Extract the [X, Y] coordinate from the center of the cell holding the provided text.  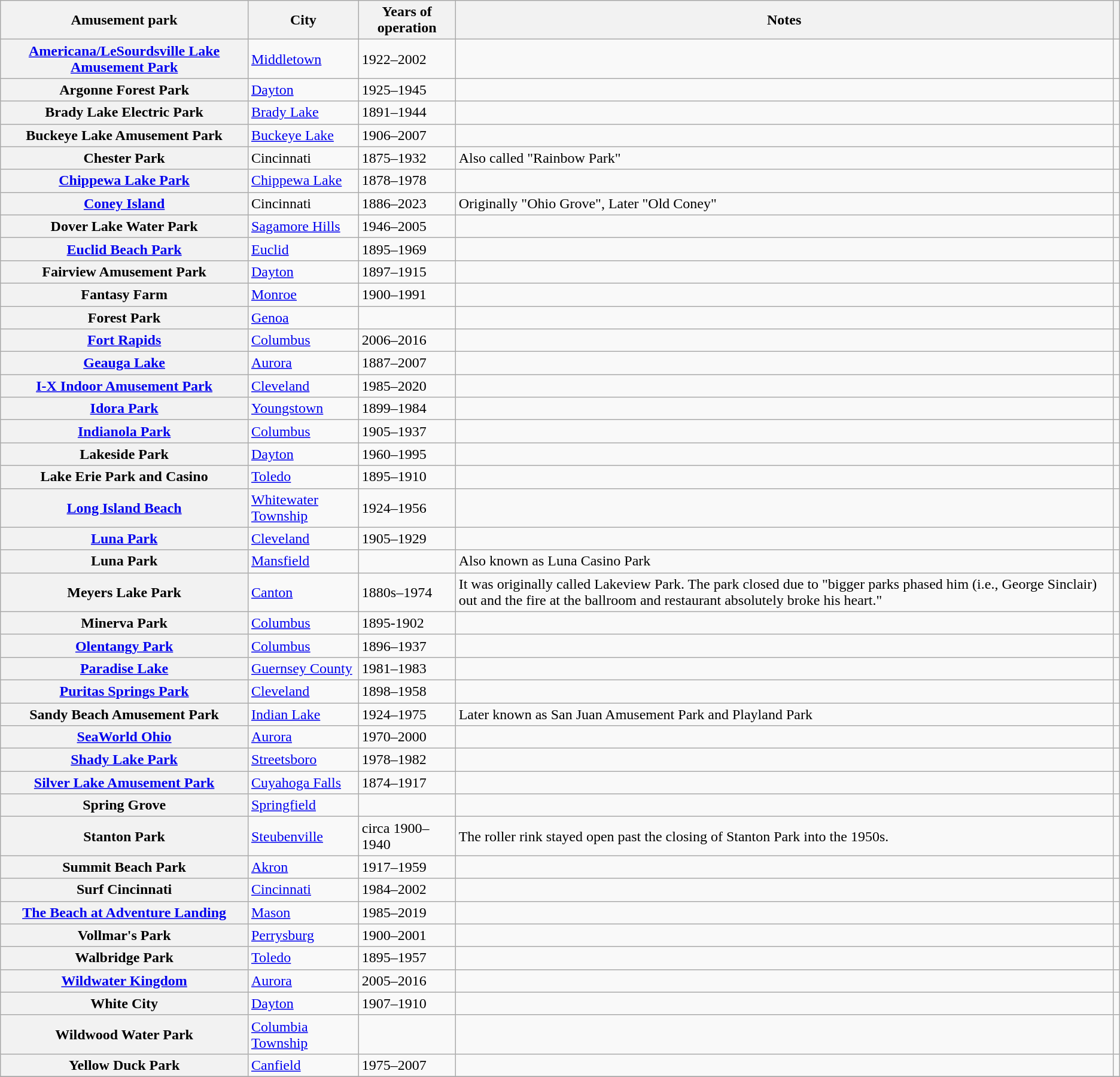
1924–1975 [407, 714]
Canfield [303, 1065]
circa 1900–1940 [407, 836]
Years of operation [407, 20]
Vollmar's Park [124, 935]
Minerva Park [124, 623]
Later known as San Juan Amusement Park and Playland Park [784, 714]
Notes [784, 20]
1891–1944 [407, 112]
2005–2016 [407, 981]
Idora Park [124, 409]
Springfield [303, 805]
Puritas Springs Park [124, 691]
Wildwater Kingdom [124, 981]
Wildwood Water Park [124, 1034]
1907–1910 [407, 1003]
Also known as Luna Casino Park [784, 561]
1895-1902 [407, 623]
Columbia Township [303, 1034]
Euclid [303, 249]
Geauga Lake [124, 363]
1897–1915 [407, 272]
Monroe [303, 294]
Meyers Lake Park [124, 592]
1946–2005 [407, 226]
Middletown [303, 59]
1922–2002 [407, 59]
Spring Grove [124, 805]
Originally "Ohio Grove", Later "Old Coney" [784, 203]
1895–1910 [407, 477]
2006–2016 [407, 340]
1887–2007 [407, 363]
1924–1956 [407, 507]
1905–1937 [407, 431]
White City [124, 1003]
1895–1957 [407, 958]
1900–1991 [407, 294]
Whitewater Township [303, 507]
1917–1959 [407, 867]
Americana/LeSourdsville Lake Amusement Park [124, 59]
Surf Cincinnati [124, 890]
1970–2000 [407, 737]
Steubenville [303, 836]
Long Island Beach [124, 507]
Coney Island [124, 203]
1878–1978 [407, 181]
City [303, 20]
Canton [303, 592]
Buckeye Lake Amusement Park [124, 135]
Argonne Forest Park [124, 90]
Chippewa Lake Park [124, 181]
Walbridge Park [124, 958]
The roller rink stayed open past the closing of Stanton Park into the 1950s. [784, 836]
Chippewa Lake [303, 181]
Silver Lake Amusement Park [124, 783]
Amusement park [124, 20]
Yellow Duck Park [124, 1065]
Chester Park [124, 158]
Guernsey County [303, 668]
Stanton Park [124, 836]
1925–1945 [407, 90]
1960–1995 [407, 454]
1978–1982 [407, 760]
Genoa [303, 318]
Fantasy Farm [124, 294]
SeaWorld Ohio [124, 737]
Lake Erie Park and Casino [124, 477]
Indian Lake [303, 714]
Olentangy Park [124, 646]
1899–1984 [407, 409]
The Beach at Adventure Landing [124, 912]
1874–1917 [407, 783]
Lakeside Park [124, 454]
1905–1929 [407, 538]
Dover Lake Water Park [124, 226]
1981–1983 [407, 668]
1900–2001 [407, 935]
1886–2023 [407, 203]
Brady Lake [303, 112]
1975–2007 [407, 1065]
Akron [303, 867]
1896–1937 [407, 646]
Fort Rapids [124, 340]
1985–2020 [407, 386]
Sagamore Hills [303, 226]
Shady Lake Park [124, 760]
Perrysburg [303, 935]
Buckeye Lake [303, 135]
1984–2002 [407, 890]
I-X Indoor Amusement Park [124, 386]
1985–2019 [407, 912]
Sandy Beach Amusement Park [124, 714]
Forest Park [124, 318]
Streetsboro [303, 760]
Mansfield [303, 561]
Euclid Beach Park [124, 249]
1895–1969 [407, 249]
Paradise Lake [124, 668]
1906–2007 [407, 135]
1898–1958 [407, 691]
Brady Lake Electric Park [124, 112]
Indianola Park [124, 431]
Summit Beach Park [124, 867]
Fairview Amusement Park [124, 272]
Mason [303, 912]
1880s–1974 [407, 592]
Youngstown [303, 409]
Also called "Rainbow Park" [784, 158]
Cuyahoga Falls [303, 783]
1875–1932 [407, 158]
